For the text-containing cell, return its midpoint in (x, y) coordinate format. 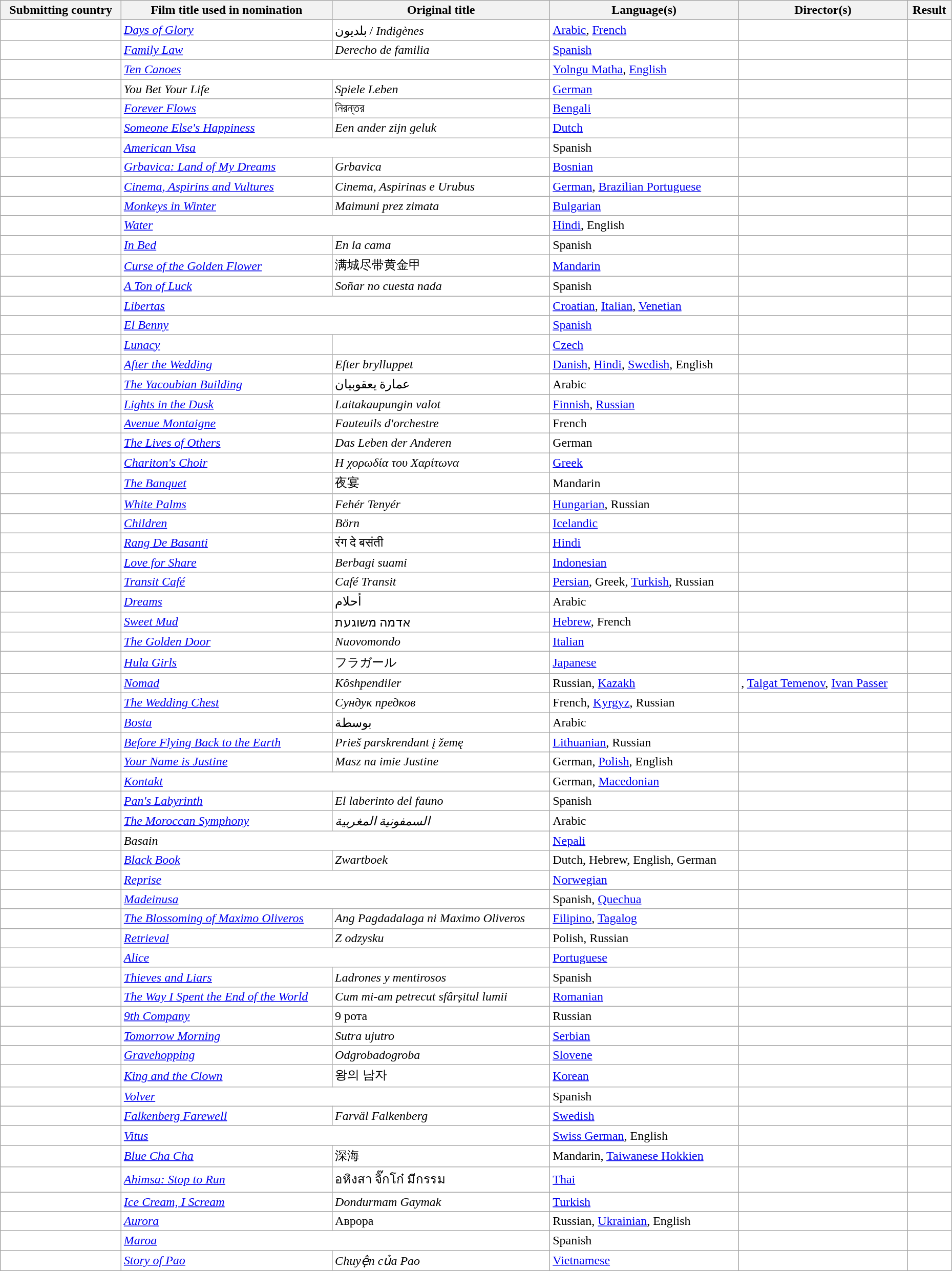
Falkenberg Farewell (226, 1116)
Odgrobadogroba (441, 1055)
After the Wedding (226, 364)
Someone Else's Happiness (226, 128)
Hindi (644, 543)
Monkeys in Winter (226, 206)
Black Book (226, 860)
A Ton of Luck (226, 286)
Сундук предков (441, 702)
Indonesian (644, 562)
Serbian (644, 1035)
Thai (644, 1179)
Croatian, Italian, Venetian (644, 306)
Polish, Russian (644, 938)
Fauteuils d'orchestre (441, 424)
El laberinto del fauno (441, 801)
Korean (644, 1076)
Curse of the Golden Flower (226, 265)
Laitakaupungin valot (441, 404)
Cum mi-am petrecut sfârșitul lumii (441, 996)
Hungarian, Russian (644, 504)
Basain (335, 841)
Swiss German, English (644, 1135)
Japanese (644, 663)
Masz na imie Justine (441, 762)
Family Law (226, 50)
Een ander zijn geluk (441, 128)
Water (335, 225)
Fehér Tenyér (441, 504)
Sutra ujutro (441, 1035)
Alice (335, 957)
Result (929, 10)
The Yacoubian Building (226, 384)
Hebrew, French (644, 622)
Ice Cream, I Scream (226, 1201)
Dondurmam Gaymak (441, 1201)
King and the Clown (226, 1076)
Romanian (644, 996)
Ten Canoes (335, 69)
Börn (441, 523)
Language(s) (644, 10)
The Way I Spent the End of the World (226, 996)
אדמה משוגעת (441, 622)
Retrieval (226, 938)
Bosnian (644, 167)
Love for Share (226, 562)
Portuguese (644, 957)
En la cama (441, 245)
Lights in the Dusk (226, 404)
Derecho de familia (441, 50)
Yolngu Matha, English (644, 69)
Η χορωδία του Χαρίτωνα (441, 463)
Libertas (335, 306)
Bengali (644, 109)
Mandarin, Taiwanese Hokkien (644, 1156)
The Wedding Chest (226, 702)
The Moroccan Symphony (226, 821)
Dutch, Hebrew, English, German (644, 860)
Hindi, English (644, 225)
بلديون / Indigènes (441, 30)
Director(s) (823, 10)
Cinema, Aspirins and Vultures (226, 186)
Sweet Mud (226, 622)
Ang Pagdadalaga ni Maximo Oliveros (441, 919)
French (644, 424)
Film title used in nomination (226, 10)
Spiele Leben (441, 89)
Your Name is Justine (226, 762)
Ahimsa: Stop to Run (226, 1179)
Ladrones y mentirosos (441, 977)
Transit Café (226, 582)
The Golden Door (226, 642)
Turkish (644, 1201)
フラガール (441, 663)
Forever Flows (226, 109)
Nomad (226, 683)
German, Polish, English (644, 762)
Czech (644, 345)
Z odzysku (441, 938)
Lithuanian, Russian (644, 742)
Maroa (335, 1241)
Rang De Basanti (226, 543)
Lunacy (226, 345)
深海 (441, 1156)
Dutch (644, 128)
German, Brazilian Portuguese (644, 186)
The Blossoming of Maximo Oliveros (226, 919)
Spanish, Quechua (644, 899)
Efter brylluppet (441, 364)
Zwartboek (441, 860)
Arabic, French (644, 30)
Cinema, Aspirinas e Urubus (441, 186)
Avenue Montaigne (226, 424)
Kôshpendiler (441, 683)
Grbavica: Land of My Dreams (226, 167)
Vitus (335, 1135)
Hula Girls (226, 663)
American Visa (335, 148)
Chuyện của Pao (441, 1261)
The Banquet (226, 484)
Thieves and Liars (226, 977)
, Talgat Temenov, Ivan Passer (823, 683)
Greek (644, 463)
夜宴 (441, 484)
عمارة يعقوبيان (441, 384)
Slovene (644, 1055)
Soñar no cuesta nada (441, 286)
Kontakt (335, 781)
อหิงสา จิ๊กโก๋ มีกรรม (441, 1179)
Children (226, 523)
Italian (644, 642)
Dreams (226, 602)
The Lives of Others (226, 443)
Farväl Falkenberg (441, 1116)
Submitting country (61, 10)
Café Transit (441, 582)
Norwegian (644, 880)
Reprise (335, 880)
Icelandic (644, 523)
Original title (441, 10)
Story of Pao (226, 1261)
Prieš parskrendant į žemę (441, 742)
Аврора (441, 1221)
Danish, Hindi, Swedish, English (644, 364)
You Bet Your Life (226, 89)
Vietnamese (644, 1261)
السمفونية المغربية (441, 821)
Madeinusa (335, 899)
Days of Glory (226, 30)
Volver (335, 1096)
Bulgarian (644, 206)
Pan's Labyrinth (226, 801)
9th Company (226, 1016)
নিরন্তর (441, 109)
Maimuni prez zimata (441, 206)
Tomorrow Morning (226, 1035)
Persian, Greek, Turkish, Russian (644, 582)
Before Flying Back to the Earth (226, 742)
Russian, Ukrainian, English (644, 1221)
German, Macedonian (644, 781)
White Palms (226, 504)
بوسطة (441, 722)
French, Kyrgyz, Russian (644, 702)
Chariton's Choir (226, 463)
Nuovomondo (441, 642)
Das Leben der Anderen (441, 443)
满城尽带黄金甲 (441, 265)
रंग दे बसंती (441, 543)
Russian (644, 1016)
Berbagi suami (441, 562)
In Bed (226, 245)
Grbavica (441, 167)
Russian, Kazakh (644, 683)
9 рота (441, 1016)
Aurora (226, 1221)
Finnish, Russian (644, 404)
أحلام (441, 602)
Nepali (644, 841)
El Benny (335, 325)
Gravehopping (226, 1055)
왕의 남자 (441, 1076)
Bosta (226, 722)
Swedish (644, 1116)
Filipino, Tagalog (644, 919)
Blue Cha Cha (226, 1156)
